Scan for the cell matching the given text and deliver its [x, y] coordinate at center. 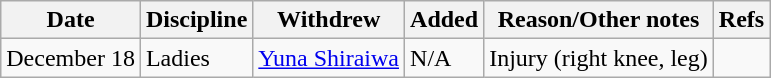
Yuna Shiraiwa [329, 58]
Ladies [196, 58]
Discipline [196, 20]
December 18 [71, 58]
Refs [741, 20]
Reason/Other notes [599, 20]
N/A [444, 58]
Added [444, 20]
Injury (right knee, leg) [599, 58]
Date [71, 20]
Withdrew [329, 20]
